Find where the given text appears and provide that cell's center as (X, Y) coordinate. 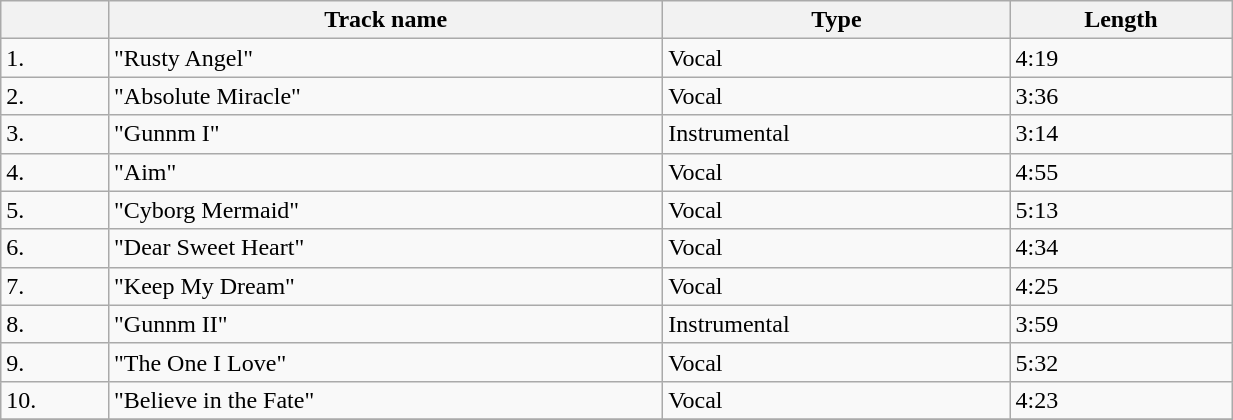
3:36 (1121, 96)
"Gunnm I" (385, 134)
"Dear Sweet Heart" (385, 248)
5:32 (1121, 362)
3:14 (1121, 134)
"Absolute Miracle" (385, 96)
5. (55, 210)
4:19 (1121, 58)
4:25 (1121, 286)
4. (55, 172)
7. (55, 286)
1. (55, 58)
3. (55, 134)
8. (55, 324)
"Keep My Dream" (385, 286)
"Gunnm II" (385, 324)
4:55 (1121, 172)
"Aim" (385, 172)
"The One I Love" (385, 362)
5:13 (1121, 210)
"Cyborg Mermaid" (385, 210)
6. (55, 248)
"Rusty Angel" (385, 58)
Type (836, 20)
Track name (385, 20)
4:34 (1121, 248)
10. (55, 400)
4:23 (1121, 400)
9. (55, 362)
"Believe in the Fate" (385, 400)
3:59 (1121, 324)
Length (1121, 20)
2. (55, 96)
